Find where the given text appears and provide that cell's center as [x, y] coordinate. 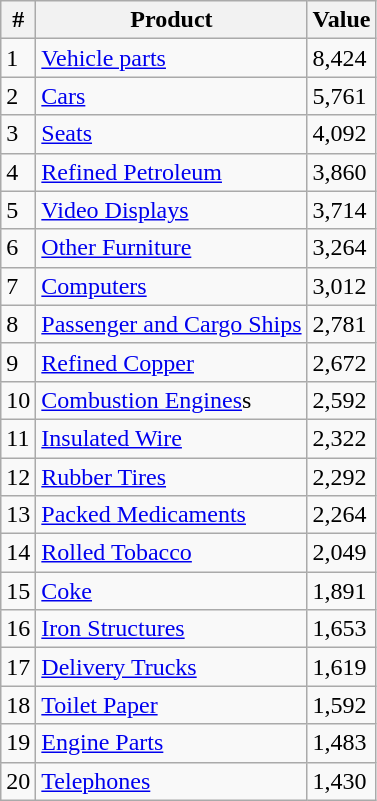
15 [18, 591]
Seats [172, 134]
2,592 [342, 400]
13 [18, 515]
8,424 [342, 58]
3 [18, 134]
11 [18, 438]
3,714 [342, 210]
4,092 [342, 134]
16 [18, 629]
7 [18, 286]
3,012 [342, 286]
Rubber Tires [172, 477]
Refined Copper [172, 362]
18 [18, 705]
Combustion Enginess [172, 400]
Coke [172, 591]
3,264 [342, 248]
2,049 [342, 553]
2,292 [342, 477]
19 [18, 743]
Product [172, 20]
# [18, 20]
1,483 [342, 743]
12 [18, 477]
5 [18, 210]
Engine Parts [172, 743]
2 [18, 96]
1,430 [342, 781]
1,653 [342, 629]
5,761 [342, 96]
Video Displays [172, 210]
Delivery Trucks [172, 667]
2,672 [342, 362]
20 [18, 781]
Other Furniture [172, 248]
Rolled Tobacco [172, 553]
Refined Petroleum [172, 172]
1,891 [342, 591]
2,781 [342, 324]
17 [18, 667]
3,860 [342, 172]
Computers [172, 286]
Packed Medicaments [172, 515]
9 [18, 362]
1,592 [342, 705]
4 [18, 172]
Telephones [172, 781]
6 [18, 248]
Value [342, 20]
14 [18, 553]
Vehicle parts [172, 58]
1 [18, 58]
2,322 [342, 438]
Cars [172, 96]
Toilet Paper [172, 705]
Iron Structures [172, 629]
10 [18, 400]
1,619 [342, 667]
Passenger and Cargo Ships [172, 324]
2,264 [342, 515]
Insulated Wire [172, 438]
8 [18, 324]
